Output the [X, Y] coordinate of the center of the cell containing the given text.  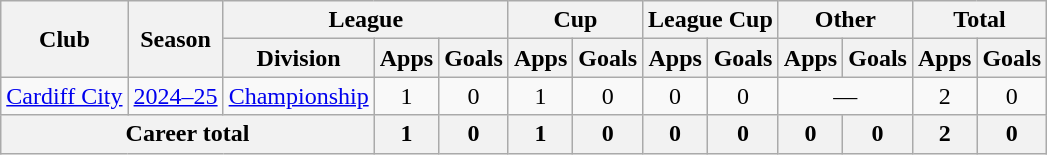
Division [298, 58]
Championship [298, 96]
Season [176, 39]
Cardiff City [64, 96]
— [845, 96]
2024–25 [176, 96]
Cup [575, 20]
Other [845, 20]
League Cup [711, 20]
Career total [188, 134]
League [366, 20]
Total [979, 20]
Club [64, 39]
